Locate the cell with the specified text and output its [X, Y] center coordinate. 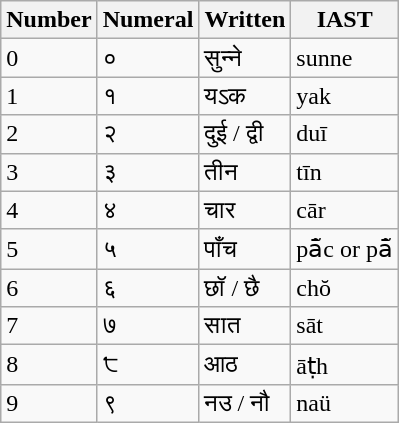
५ [148, 249]
0 [49, 58]
सात [245, 326]
sāt [345, 326]
७ [148, 326]
३ [148, 172]
छॉ / छै [245, 288]
दुई / द्वी [245, 134]
yak [345, 96]
१ [148, 96]
6 [49, 288]
5 [49, 249]
2 [49, 134]
tīn [345, 172]
3 [49, 172]
sunne [345, 58]
Number [49, 20]
तीन [245, 172]
नउ / नौ [245, 403]
4 [49, 210]
duī [345, 134]
8 [49, 365]
२ [148, 134]
7 [49, 326]
੮ [148, 365]
āṭh [345, 365]
IAST [345, 20]
1 [49, 96]
६ [148, 288]
Numeral [148, 20]
यऽक [245, 96]
naü [345, 403]
आठ [245, 365]
९ [148, 403]
० [148, 58]
४ [148, 210]
pā̃c or pā̃ [345, 249]
पाँच [245, 249]
chŏ [345, 288]
सुन्ने [245, 58]
cār [345, 210]
Written [245, 20]
चार [245, 210]
9 [49, 403]
